Pinpoint the cell where the given text exists, returning its [x, y] midpoint coordinate. 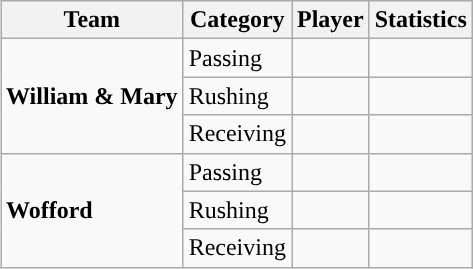
Category [237, 20]
Team [92, 20]
Wofford [92, 210]
William & Mary [92, 96]
Player [331, 20]
Statistics [420, 20]
